Search for the cell housing the specified text and yield its [x, y] center coordinate. 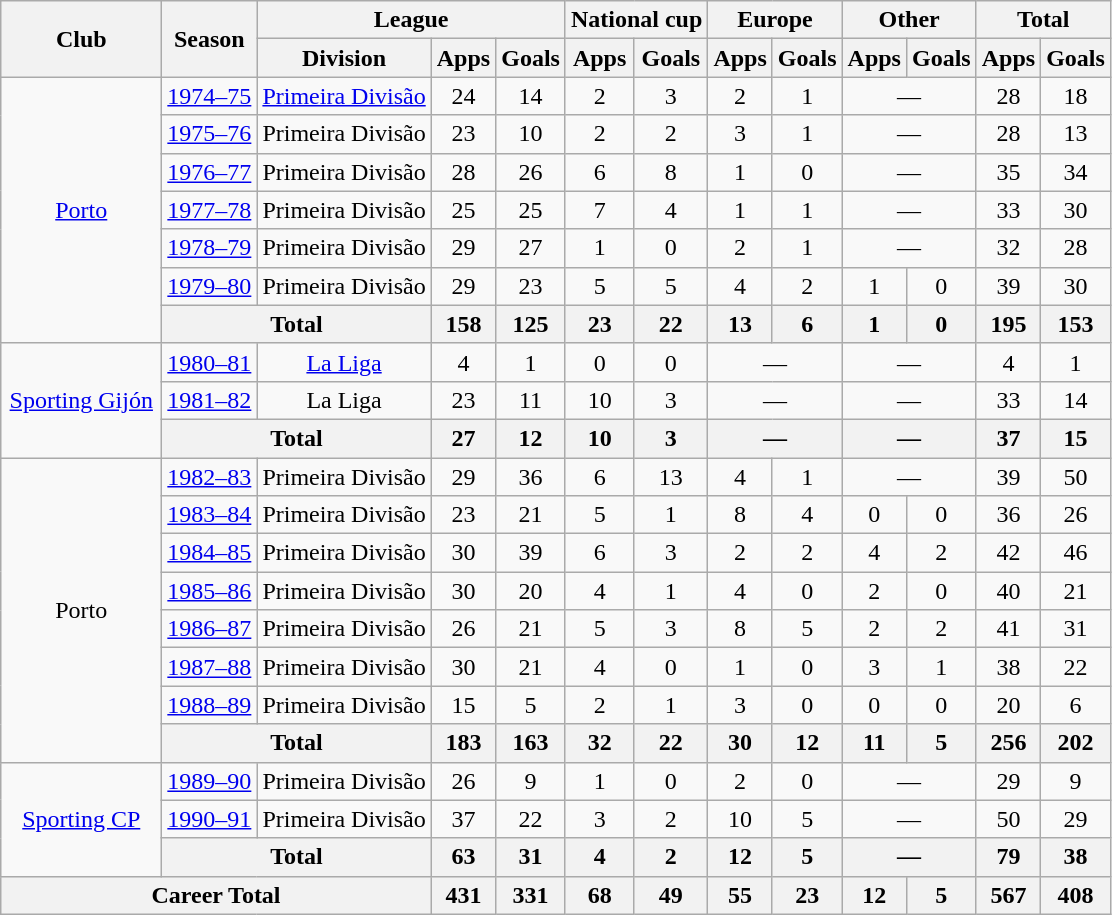
1979–80 [210, 286]
1989–90 [210, 781]
7 [599, 210]
567 [1008, 895]
195 [1008, 324]
1988–89 [210, 705]
202 [1076, 743]
1974–75 [210, 96]
158 [463, 324]
163 [531, 743]
1980–81 [210, 362]
35 [1008, 172]
1975–76 [210, 134]
18 [1076, 96]
331 [531, 895]
League [412, 20]
431 [463, 895]
68 [599, 895]
Sporting CP [82, 819]
1985–86 [210, 591]
Europe [775, 20]
Sporting Gijón [82, 400]
1986–87 [210, 629]
34 [1076, 172]
41 [1008, 629]
49 [671, 895]
1977–78 [210, 210]
153 [1076, 324]
1981–82 [210, 400]
National cup [636, 20]
1984–85 [210, 553]
79 [1008, 857]
Other [909, 20]
Division [344, 58]
1983–84 [210, 515]
42 [1008, 553]
1990–91 [210, 819]
40 [1008, 591]
183 [463, 743]
1987–88 [210, 667]
1976–77 [210, 172]
1982–83 [210, 477]
Season [210, 39]
Club [82, 39]
63 [463, 857]
1978–79 [210, 248]
256 [1008, 743]
55 [740, 895]
24 [463, 96]
Career Total [216, 895]
408 [1076, 895]
46 [1076, 553]
125 [531, 324]
